Search for the cell housing the specified text and yield its (x, y) center coordinate. 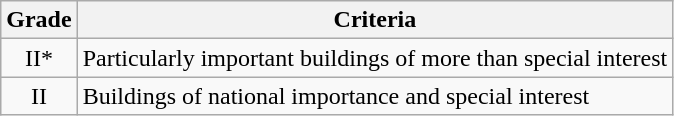
Grade (39, 20)
Buildings of national importance and special interest (375, 96)
Particularly important buildings of more than special interest (375, 58)
II (39, 96)
II* (39, 58)
Criteria (375, 20)
